For the text-containing cell, return its midpoint in [X, Y] coordinate format. 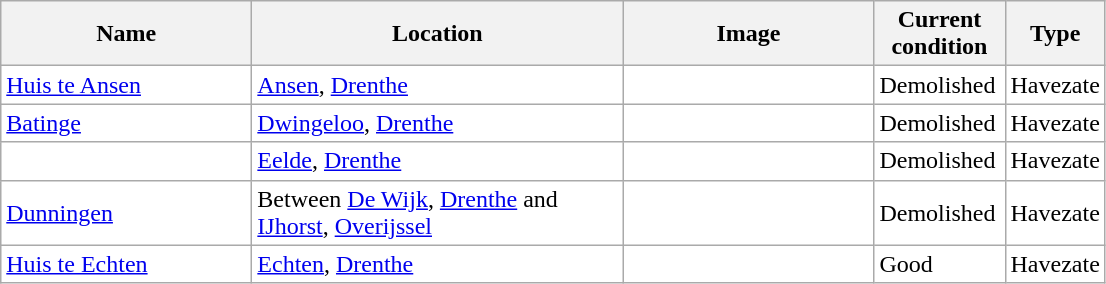
Type [1055, 34]
Location [438, 34]
Dunningen [126, 212]
Huis te Echten [126, 264]
Echten, Drenthe [438, 264]
Good [940, 264]
Image [748, 34]
Ansen, Drenthe [438, 85]
Eelde, Drenthe [438, 161]
Current condition [940, 34]
Dwingeloo, Drenthe [438, 123]
Between De Wijk, Drenthe and IJhorst, Overijssel [438, 212]
Huis te Ansen [126, 85]
Batinge [126, 123]
Name [126, 34]
